Pinpoint the cell where the given text exists, returning its [x, y] midpoint coordinate. 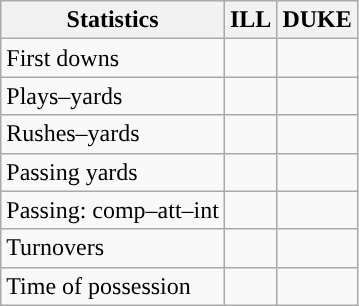
Plays–yards [113, 96]
Time of possession [113, 286]
Passing: comp–att–int [113, 210]
Rushes–yards [113, 134]
Passing yards [113, 172]
ILL [250, 20]
Statistics [113, 20]
DUKE [317, 20]
Turnovers [113, 248]
First downs [113, 58]
